Locate the cell with the specified text and output its (X, Y) center coordinate. 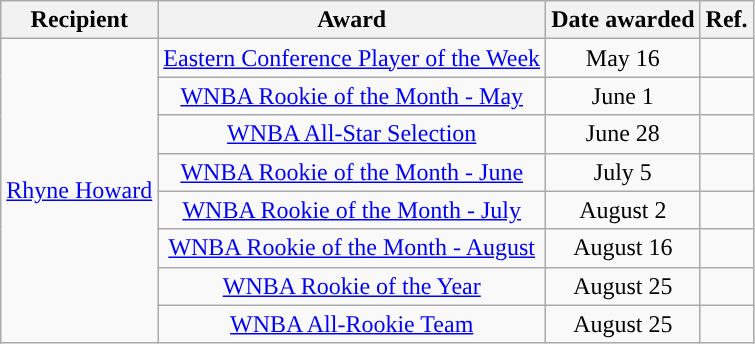
Ref. (726, 20)
WNBA Rookie of the Month - June (352, 172)
Rhyne Howard (80, 191)
Award (352, 20)
WNBA All-Star Selection (352, 134)
Recipient (80, 20)
June 1 (623, 96)
WNBA Rookie of the Year (352, 286)
June 28 (623, 134)
July 5 (623, 172)
WNBA Rookie of the Month - August (352, 248)
WNBA Rookie of the Month - July (352, 210)
Date awarded (623, 20)
WNBA All-Rookie Team (352, 324)
August 16 (623, 248)
May 16 (623, 58)
August 2 (623, 210)
Eastern Conference Player of the Week (352, 58)
WNBA Rookie of the Month - May (352, 96)
